For the text-containing cell, return its midpoint in [x, y] coordinate format. 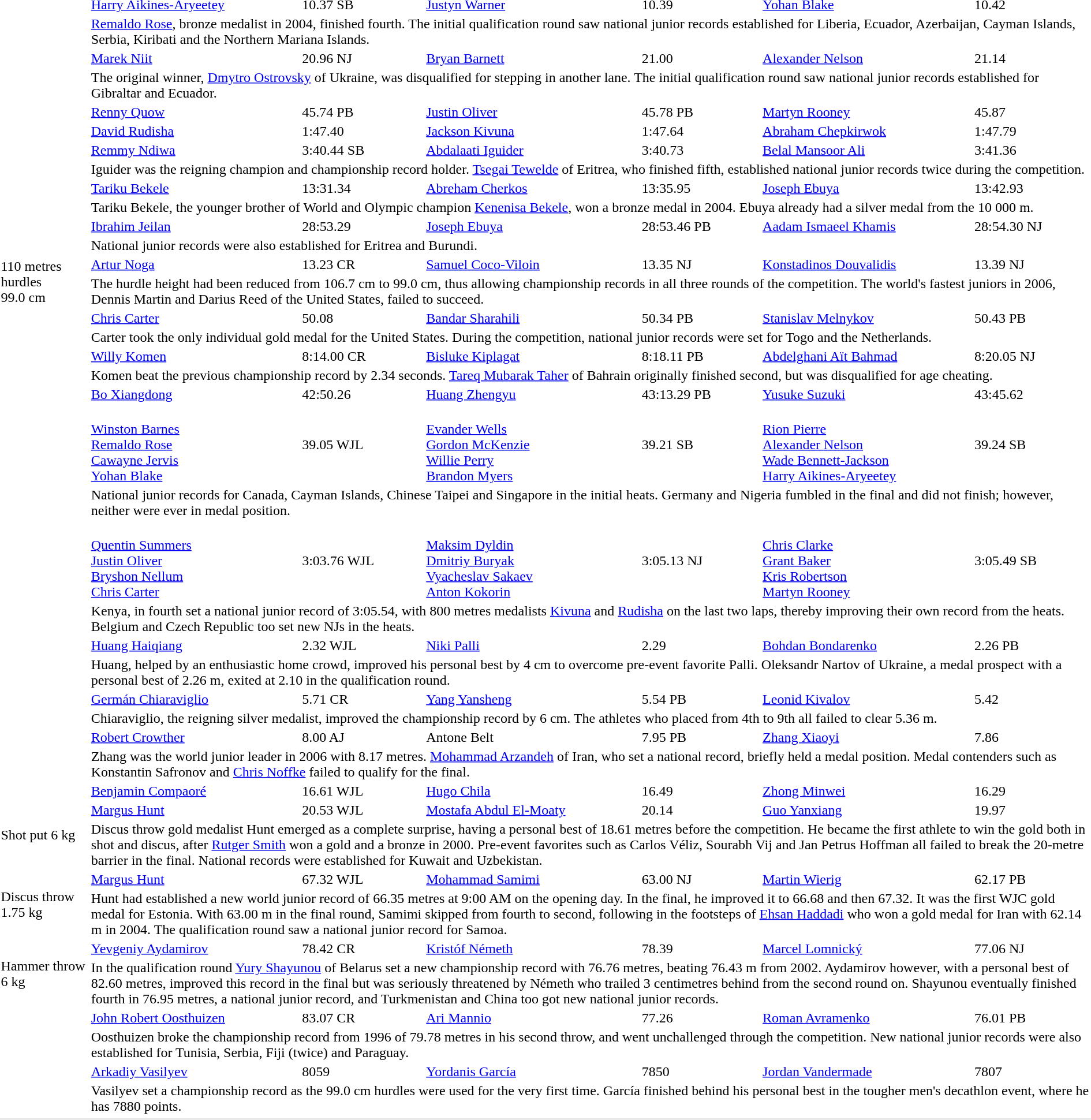
50.34 PB [700, 318]
3:40.73 [700, 150]
Bohdan Bondarenko [867, 645]
Belal Mansoor Ali [867, 150]
Robert Crowther [195, 737]
13:42.93 [1032, 188]
13.23 CR [363, 264]
Quentin SummersJustin OliverBryshon NellumChris Carter [195, 561]
Huang Haiqiang [195, 645]
7.95 PB [700, 737]
21.00 [700, 58]
1:47.40 [363, 131]
20.14 [700, 810]
8:18.11 PB [700, 356]
Zhong Minwei [867, 791]
78.42 CR [363, 949]
5.42 [1032, 699]
28:53.29 [363, 226]
3:05.49 SB [1032, 561]
2.29 [700, 645]
3:41.36 [1032, 150]
16.49 [700, 791]
Renny Quow [195, 112]
Bryan Barnett [532, 58]
63.00 NJ [700, 879]
Leonid Kivalov [867, 699]
Samuel Coco-Viloin [532, 264]
16.29 [1032, 791]
3:40.44 SB [363, 150]
83.07 CR [363, 1018]
Chris Carter [195, 318]
20.96 NJ [363, 58]
8:20.05 NJ [1032, 356]
28:54.30 NJ [1032, 226]
3:05.13 NJ [700, 561]
78.39 [700, 949]
13:31.34 [363, 188]
45.78 PB [700, 112]
Roman Avramenko [867, 1018]
Bo Xiangdong [195, 394]
Kristóf Németh [532, 949]
Abreham Cherkos [532, 188]
Evander WellsGordon McKenzieWillie PerryBrandon Myers [532, 445]
5.54 PB [700, 699]
77.06 NJ [1032, 949]
20.53 WJL [363, 810]
Mostafa Abdul El-Moaty [532, 810]
Willy Komen [195, 356]
Ibrahim Jeilan [195, 226]
Bisluke Kiplagat [532, 356]
Bandar Sharahili [532, 318]
Aadam Ismaeel Khamis [867, 226]
16.61 WJL [363, 791]
Winston BarnesRemaldo RoseCawayne JervisYohan Blake [195, 445]
76.01 PB [1032, 1018]
Abraham Chepkirwok [867, 131]
Antone Belt [532, 737]
21.14 [1032, 58]
Artur Noga [195, 264]
Zhang Xiaoyi [867, 737]
39.21 SB [700, 445]
8059 [363, 1072]
110 metres hurdles 99.0 cm [44, 282]
62.17 PB [1032, 879]
5.71 CR [363, 699]
39.24 SB [1032, 445]
Ari Mannio [532, 1018]
39.05 WJL [363, 445]
77.26 [700, 1018]
Huang Zhengyu [532, 394]
1:47.79 [1032, 131]
David Rudisha [195, 131]
43:45.62 [1032, 394]
Benjamin Compaoré [195, 791]
28:53.46 PB [700, 226]
Remmy Ndiwa [195, 150]
7807 [1032, 1072]
Martyn Rooney [867, 112]
13:35.95 [700, 188]
Guo Yanxiang [867, 810]
50.43 PB [1032, 318]
Discus throw 1.75 kg [44, 904]
1:47.64 [700, 131]
Chris ClarkeGrant BakerKris RobertsonMartyn Rooney [867, 561]
Marek Niit [195, 58]
National junior records were also established for Eritrea and Burundi. [591, 245]
Stanislav Melnykov [867, 318]
Hammer throw 6 kg [44, 973]
19.97 [1032, 810]
50.08 [363, 318]
Abdalaati Iguider [532, 150]
Yevgeniy Aydamirov [195, 949]
Shot put 6 kg [44, 835]
Marcel Lomnický [867, 949]
45.87 [1032, 112]
2.26 PB [1032, 645]
Tariku Bekele [195, 188]
Arkadiy Vasilyev [195, 1072]
Justin Oliver [532, 112]
3:03.76 WJL [363, 561]
43:13.29 PB [700, 394]
John Robert Oosthuizen [195, 1018]
Yusuke Suzuki [867, 394]
2.32 WJL [363, 645]
13.39 NJ [1032, 264]
8:14.00 CR [363, 356]
Maksim DyldinDmitriy BuryakVyacheslav SakaevAnton Kokorin [532, 561]
13.35 NJ [700, 264]
Jackson Kivuna [532, 131]
42:50.26 [363, 394]
45.74 PB [363, 112]
67.32 WJL [363, 879]
7850 [700, 1072]
Hugo Chila [532, 791]
Niki Palli [532, 645]
Alexander Nelson [867, 58]
Abdelghani Aït Bahmad [867, 356]
7.86 [1032, 737]
Mohammad Samimi [532, 879]
Germán Chiaraviglio [195, 699]
Jordan Vandermade [867, 1072]
Yang Yansheng [532, 699]
Martin Wierig [867, 879]
Yordanis García [532, 1072]
Konstadinos Douvalidis [867, 264]
Rion PierreAlexander NelsonWade Bennett-JacksonHarry Aikines-Aryeetey [867, 445]
8.00 AJ [363, 737]
